Scan for the cell matching the given text and deliver its [X, Y] coordinate at center. 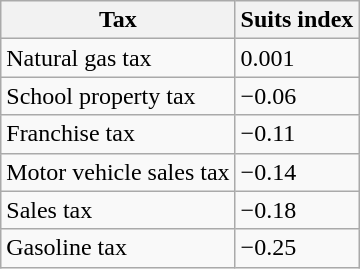
Suits index [297, 20]
−0.18 [297, 210]
−0.11 [297, 134]
−0.25 [297, 248]
−0.14 [297, 172]
Natural gas tax [118, 58]
Sales tax [118, 210]
Tax [118, 20]
Gasoline tax [118, 248]
Franchise tax [118, 134]
School property tax [118, 96]
0.001 [297, 58]
Motor vehicle sales tax [118, 172]
−0.06 [297, 96]
